Extract the [X, Y] coordinate from the center of the cell holding the provided text.  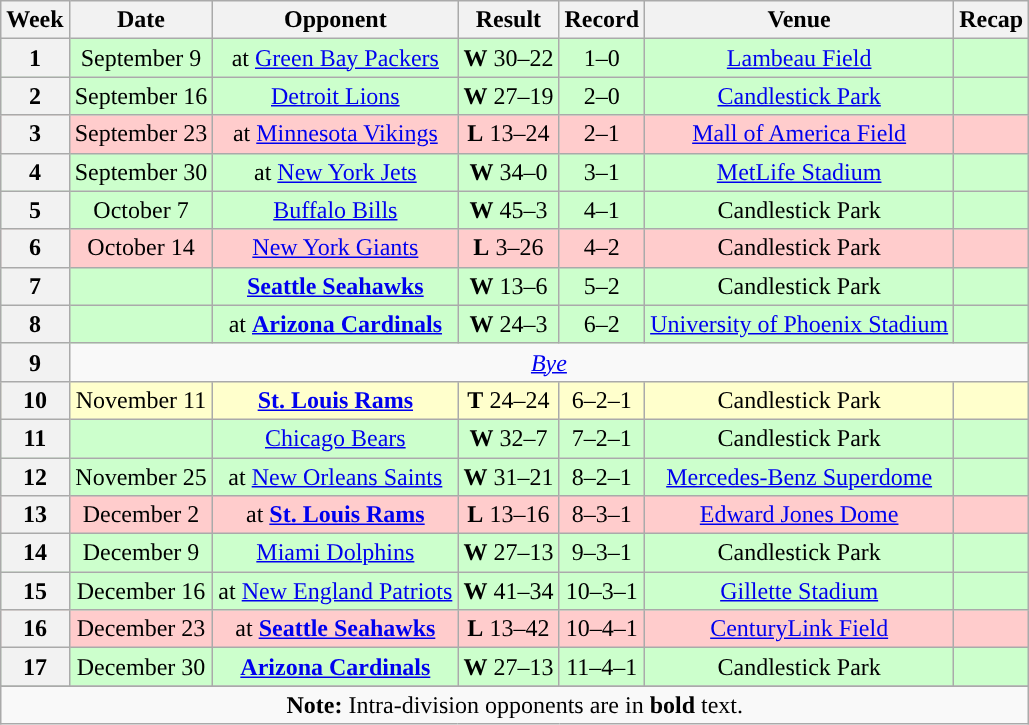
Venue [800, 20]
Detroit Lions [336, 96]
8–2–1 [602, 477]
6–2 [602, 324]
Mall of America Field [800, 134]
6 [35, 248]
5 [35, 210]
3 [35, 134]
Note: Intra-division opponents are in bold text. [515, 705]
September 16 [141, 96]
Edward Jones Dome [800, 515]
at New York Jets [336, 172]
7 [35, 286]
10–3–1 [602, 591]
L 13–16 [508, 515]
2–0 [602, 96]
10–4–1 [602, 629]
W 13–6 [508, 286]
December 30 [141, 667]
Opponent [336, 20]
December 23 [141, 629]
14 [35, 553]
Recap [992, 20]
New York Giants [336, 248]
Buffalo Bills [336, 210]
December 2 [141, 515]
L 3–26 [508, 248]
Date [141, 20]
9 [35, 362]
September 23 [141, 134]
10 [35, 400]
Bye [549, 362]
at Minnesota Vikings [336, 134]
15 [35, 591]
Seattle Seahawks [336, 286]
W 24–3 [508, 324]
6–2–1 [602, 400]
September 9 [141, 58]
Arizona Cardinals [336, 667]
16 [35, 629]
Result [508, 20]
13 [35, 515]
W 41–34 [508, 591]
T 24–24 [508, 400]
Miami Dolphins [336, 553]
W 32–7 [508, 438]
W 27–19 [508, 96]
September 30 [141, 172]
2–1 [602, 134]
8 [35, 324]
Mercedes-Benz Superdome [800, 477]
L 13–42 [508, 629]
9–3–1 [602, 553]
W 34–0 [508, 172]
W 45–3 [508, 210]
7–2–1 [602, 438]
W 30–22 [508, 58]
Record [602, 20]
at Arizona Cardinals [336, 324]
MetLife Stadium [800, 172]
Gillette Stadium [800, 591]
University of Phoenix Stadium [800, 324]
Lambeau Field [800, 58]
1–0 [602, 58]
at Seattle Seahawks [336, 629]
at New England Patriots [336, 591]
at New Orleans Saints [336, 477]
CenturyLink Field [800, 629]
at St. Louis Rams [336, 515]
November 25 [141, 477]
Week [35, 20]
11–4–1 [602, 667]
W 31–21 [508, 477]
4–2 [602, 248]
8–3–1 [602, 515]
October 7 [141, 210]
17 [35, 667]
12 [35, 477]
St. Louis Rams [336, 400]
L 13–24 [508, 134]
October 14 [141, 248]
1 [35, 58]
2 [35, 96]
December 9 [141, 553]
4 [35, 172]
Chicago Bears [336, 438]
December 16 [141, 591]
November 11 [141, 400]
at Green Bay Packers [336, 58]
3–1 [602, 172]
5–2 [602, 286]
11 [35, 438]
4–1 [602, 210]
